Output the [x, y] coordinate of the center of the cell containing the given text.  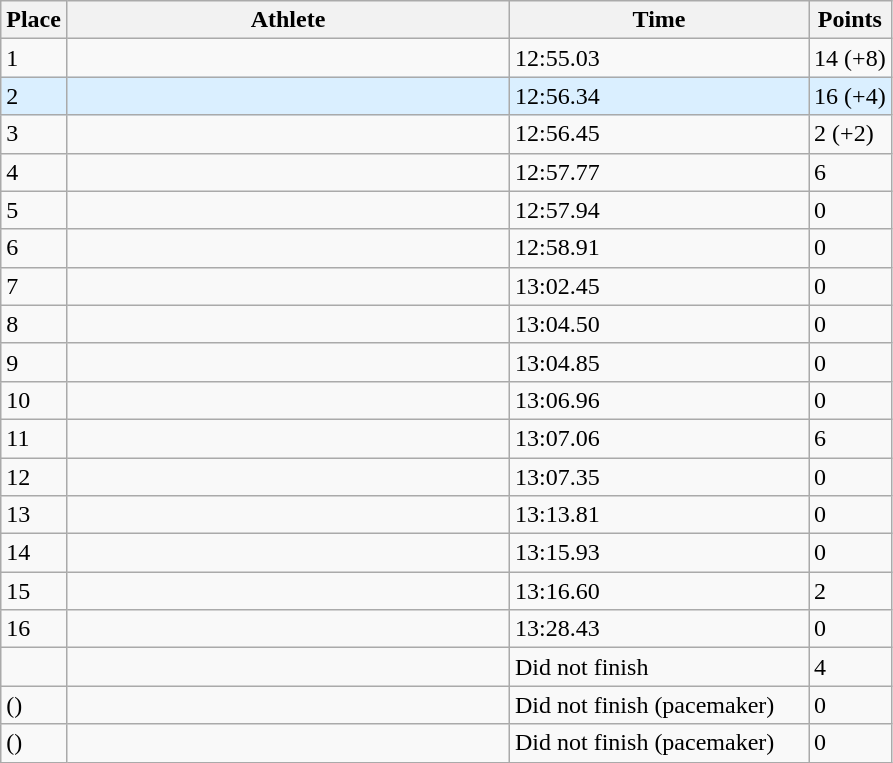
12:56.34 [660, 96]
12:58.91 [660, 248]
2 (+2) [850, 134]
Athlete [288, 20]
Time [660, 20]
14 [34, 553]
12:56.45 [660, 134]
13:07.06 [660, 438]
16 [34, 629]
10 [34, 400]
11 [34, 438]
16 (+4) [850, 96]
8 [34, 324]
Did not finish [660, 667]
13:15.93 [660, 553]
12:57.94 [660, 210]
7 [34, 286]
12:57.77 [660, 172]
3 [34, 134]
9 [34, 362]
13:13.81 [660, 515]
Points [850, 20]
Place [34, 20]
13 [34, 515]
13:07.35 [660, 477]
13:06.96 [660, 400]
13:04.85 [660, 362]
14 (+8) [850, 58]
13:28.43 [660, 629]
15 [34, 591]
13:02.45 [660, 286]
13:04.50 [660, 324]
5 [34, 210]
12:55.03 [660, 58]
1 [34, 58]
12 [34, 477]
13:16.60 [660, 591]
